Return the [x, y] coordinate for the center point of the cell that contains the specified text.  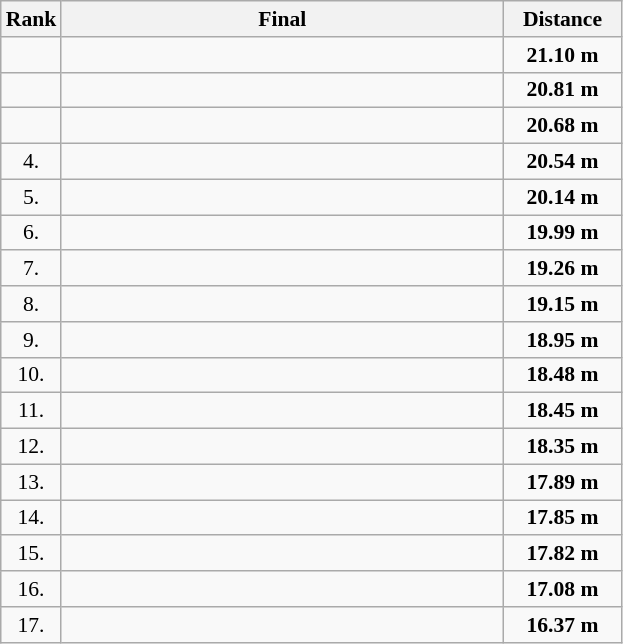
13. [32, 482]
14. [32, 518]
17. [32, 625]
18.35 m [562, 447]
19.26 m [562, 269]
12. [32, 447]
9. [32, 340]
4. [32, 162]
5. [32, 197]
Final [282, 19]
19.15 m [562, 304]
16.37 m [562, 625]
Distance [562, 19]
Rank [32, 19]
18.48 m [562, 375]
19.99 m [562, 233]
18.45 m [562, 411]
15. [32, 554]
11. [32, 411]
20.81 m [562, 90]
17.08 m [562, 589]
20.14 m [562, 197]
20.68 m [562, 126]
7. [32, 269]
18.95 m [562, 340]
17.82 m [562, 554]
17.85 m [562, 518]
17.89 m [562, 482]
20.54 m [562, 162]
8. [32, 304]
16. [32, 589]
6. [32, 233]
21.10 m [562, 55]
10. [32, 375]
